Extract the (x, y) coordinate from the center of the cell holding the provided text.  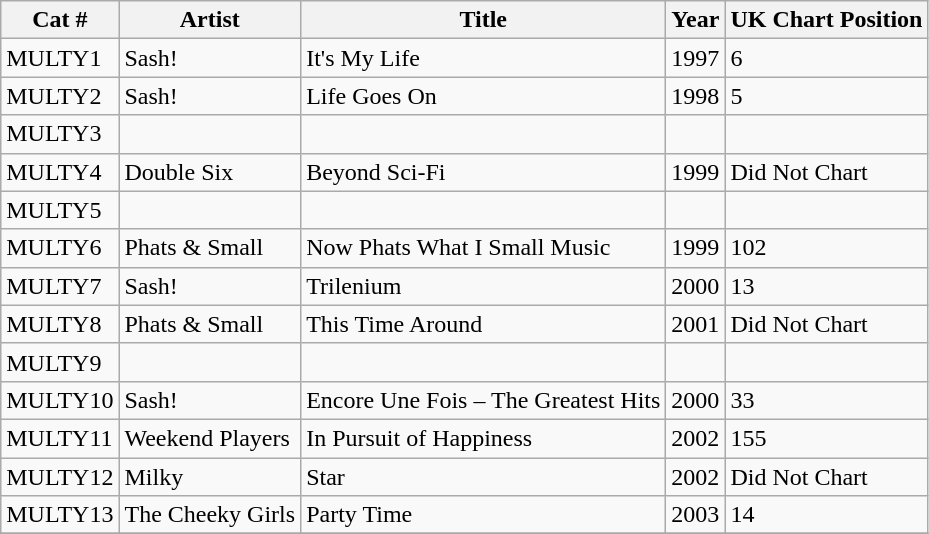
UK Chart Position (826, 20)
1997 (696, 58)
Weekend Players (210, 438)
5 (826, 96)
Trilenium (484, 286)
102 (826, 248)
155 (826, 438)
Beyond Sci-Fi (484, 172)
Milky (210, 477)
Cat # (60, 20)
Life Goes On (484, 96)
In Pursuit of Happiness (484, 438)
MULTY4 (60, 172)
MULTY12 (60, 477)
13 (826, 286)
2003 (696, 515)
MULTY9 (60, 362)
It's My Life (484, 58)
This Time Around (484, 324)
MULTY7 (60, 286)
MULTY10 (60, 400)
6 (826, 58)
33 (826, 400)
Title (484, 20)
MULTY1 (60, 58)
2001 (696, 324)
Star (484, 477)
Now Phats What I Small Music (484, 248)
Encore Une Fois – The Greatest Hits (484, 400)
14 (826, 515)
MULTY2 (60, 96)
MULTY11 (60, 438)
The Cheeky Girls (210, 515)
MULTY8 (60, 324)
Artist (210, 20)
MULTY3 (60, 134)
1998 (696, 96)
MULTY5 (60, 210)
MULTY13 (60, 515)
Party Time (484, 515)
Double Six (210, 172)
MULTY6 (60, 248)
Year (696, 20)
